Locate the cell with the specified text and output its (X, Y) center coordinate. 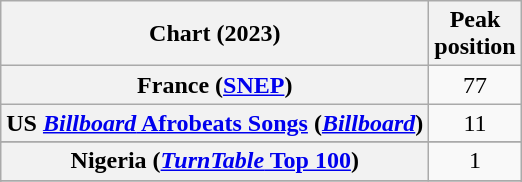
1 (475, 161)
Chart (2023) (215, 34)
77 (475, 85)
11 (475, 123)
US Billboard Afrobeats Songs (Billboard) (215, 123)
Nigeria (TurnTable Top 100) (215, 161)
Peakposition (475, 34)
France (SNEP) (215, 85)
